Find where the given text appears and provide that cell's center as (X, Y) coordinate. 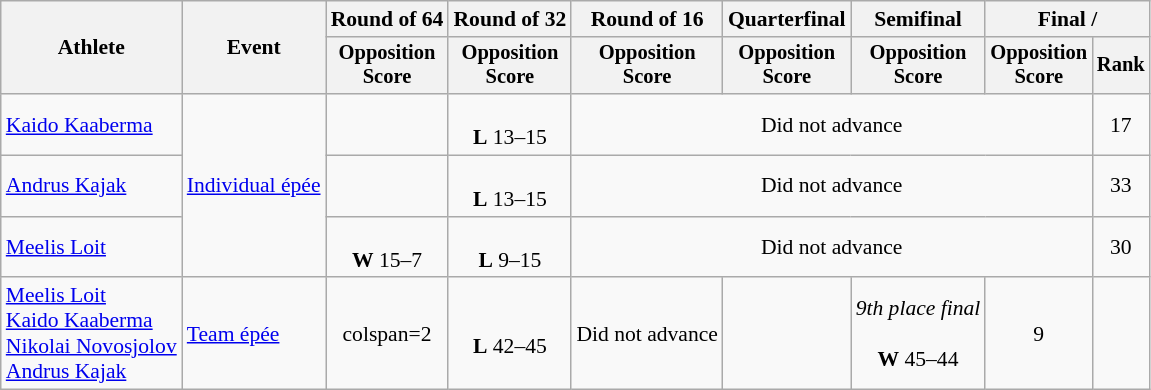
colspan=2 (388, 334)
Round of 16 (647, 19)
Team épée (254, 334)
L 9–15 (510, 248)
Quarterfinal (787, 19)
Athlete (92, 48)
Meelis LoitKaido KaabermaNikolai NovosjolovAndrus Kajak (92, 334)
Final / (1067, 19)
Meelis Loit (92, 248)
9 (1038, 334)
Round of 64 (388, 19)
33 (1121, 186)
9th place finalW 45–44 (918, 334)
30 (1121, 248)
Event (254, 48)
Semifinal (918, 19)
17 (1121, 124)
L 42–45 (510, 334)
Kaido Kaaberma (92, 124)
Round of 32 (510, 19)
W 15–7 (388, 248)
Individual épée (254, 186)
Rank (1121, 66)
Andrus Kajak (92, 186)
